Determine the (X, Y) coordinate at the center of the cell enclosing the given text.  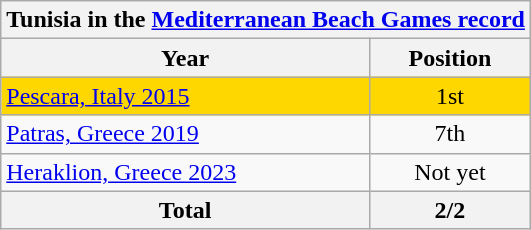
1st (450, 96)
Not yet (450, 172)
Tunisia in the Mediterranean Beach Games record (266, 20)
Patras, Greece 2019 (186, 134)
Position (450, 58)
Heraklion, Greece 2023 (186, 172)
2/2 (450, 210)
Total (186, 210)
Pescara, Italy 2015 (186, 96)
Year (186, 58)
7th (450, 134)
